Capture the cell that displays the provided text and extract its (x, y) central coordinate. 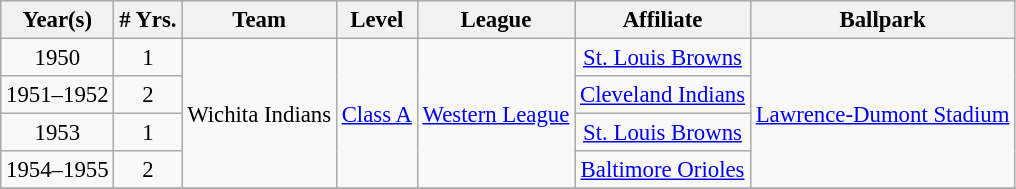
# Yrs. (148, 20)
Affiliate (663, 20)
1954–1955 (58, 170)
Wichita Indians (260, 114)
1951–1952 (58, 95)
1950 (58, 58)
Cleveland Indians (663, 95)
Level (376, 20)
Lawrence-Dumont Stadium (882, 114)
Year(s) (58, 20)
Team (260, 20)
Western League (496, 114)
1953 (58, 133)
Class A (376, 114)
League (496, 20)
Baltimore Orioles (663, 170)
Ballpark (882, 20)
